Return (X, Y) of the center of cell containing provided text 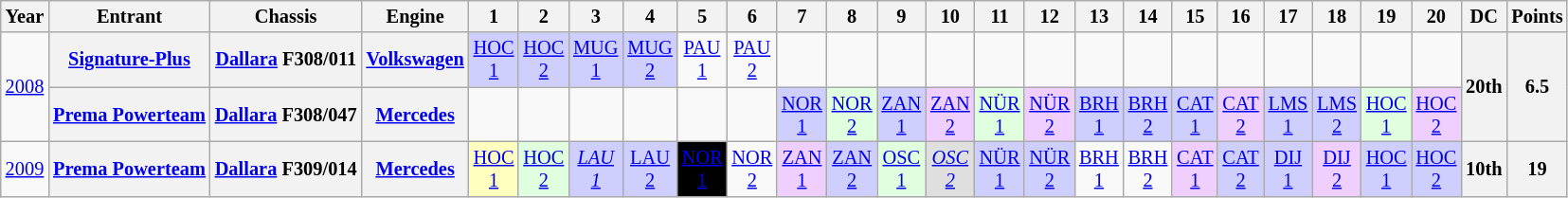
12 (1050, 16)
Dallara F308/011 (286, 60)
Volkswagen (415, 60)
3 (595, 16)
8 (853, 16)
1 (495, 16)
LAU1 (595, 169)
LAU2 (650, 169)
20 (1436, 16)
PAU2 (752, 60)
2 (544, 16)
LMS1 (1289, 115)
11 (1000, 16)
4 (650, 16)
MUG2 (650, 60)
7 (802, 16)
16 (1240, 16)
DIJ2 (1337, 169)
PAU1 (703, 60)
10 (950, 16)
2009 (25, 169)
6 (752, 16)
18 (1337, 16)
13 (1099, 16)
2008 (25, 87)
DIJ1 (1289, 169)
DC (1484, 16)
MUG1 (595, 60)
LMS2 (1337, 115)
Entrant (129, 16)
Chassis (286, 16)
5 (703, 16)
Dallara F308/047 (286, 115)
9 (902, 16)
Year (25, 16)
OSC2 (950, 169)
6.5 (1537, 87)
OSC1 (902, 169)
10th (1484, 169)
20th (1484, 87)
17 (1289, 16)
15 (1195, 16)
Signature-Plus (129, 60)
Dallara F309/014 (286, 169)
14 (1148, 16)
Points (1537, 16)
Engine (415, 16)
